Search for the cell housing the specified text and yield its [X, Y] center coordinate. 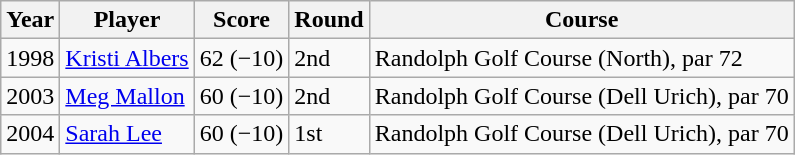
Meg Mallon [127, 96]
1st [329, 134]
Year [30, 20]
Round [329, 20]
62 (−10) [242, 58]
Sarah Lee [127, 134]
Player [127, 20]
2004 [30, 134]
Score [242, 20]
Course [582, 20]
2003 [30, 96]
Kristi Albers [127, 58]
Randolph Golf Course (North), par 72 [582, 58]
1998 [30, 58]
